Scan for the cell matching the given text and deliver its (x, y) coordinate at center. 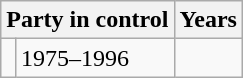
Party in control (88, 20)
1975–1996 (94, 58)
Years (208, 20)
